Provide the [X, Y] coordinate of the cell's center where the given text is located.  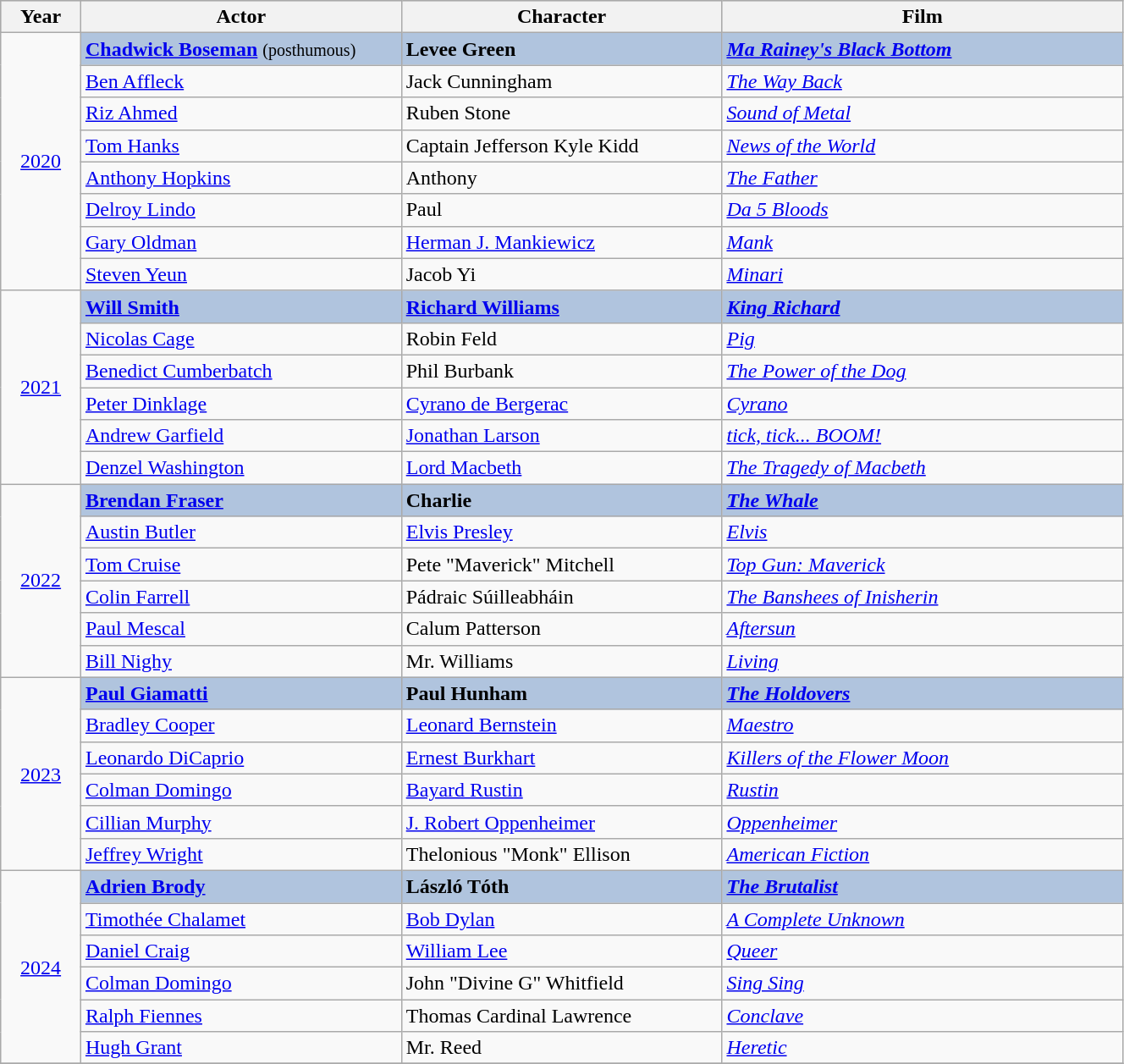
Ben Affleck [240, 81]
Austin Butler [240, 532]
Phil Burbank [562, 371]
J. Robert Oppenheimer [562, 822]
Queer [923, 951]
Mr. Williams [562, 661]
Mr. Reed [562, 1048]
Paul [562, 210]
Will Smith [240, 306]
Heretic [923, 1048]
Killers of the Flower Moon [923, 758]
Pádraic Súilleabháin [562, 597]
William Lee [562, 951]
Peter Dinklage [240, 404]
The Banshees of Inisherin [923, 597]
Oppenheimer [923, 822]
Richard Williams [562, 306]
Ralph Fiennes [240, 1016]
Herman J. Mankiewicz [562, 242]
Adrien Brody [240, 886]
A Complete Unknown [923, 918]
The Father [923, 178]
Thomas Cardinal Lawrence [562, 1016]
Timothée Chalamet [240, 918]
Paul Mescal [240, 629]
Jonathan Larson [562, 436]
Rustin [923, 790]
Cyrano de Bergerac [562, 404]
The Tragedy of Macbeth [923, 468]
László Tóth [562, 886]
2022 [41, 581]
Top Gun: Maverick [923, 565]
Leonardo DiCaprio [240, 758]
Living [923, 661]
Tom Cruise [240, 565]
Jack Cunningham [562, 81]
2023 [41, 774]
Aftersun [923, 629]
Film [923, 17]
2020 [41, 162]
Nicolas Cage [240, 339]
Brendan Fraser [240, 500]
Riz Ahmed [240, 113]
Bob Dylan [562, 918]
2021 [41, 387]
Bayard Rustin [562, 790]
News of the World [923, 146]
tick, tick... BOOM! [923, 436]
Cillian Murphy [240, 822]
The Whale [923, 500]
Paul Hunham [562, 693]
Mank [923, 242]
American Fiction [923, 854]
Levee Green [562, 49]
Denzel Washington [240, 468]
Elvis Presley [562, 532]
The Power of the Dog [923, 371]
Sound of Metal [923, 113]
Steven Yeun [240, 274]
Anthony Hopkins [240, 178]
Paul Giamatti [240, 693]
Ernest Burkhart [562, 758]
John "Divine G" Whitfield [562, 984]
Chadwick Boseman (posthumous) [240, 49]
The Brutalist [923, 886]
Pete "Maverick" Mitchell [562, 565]
Actor [240, 17]
Ma Rainey's Black Bottom [923, 49]
Maestro [923, 725]
Colin Farrell [240, 597]
Andrew Garfield [240, 436]
Da 5 Bloods [923, 210]
Sing Sing [923, 984]
Minari [923, 274]
Character [562, 17]
Cyrano [923, 404]
Jacob Yi [562, 274]
Charlie [562, 500]
Pig [923, 339]
Year [41, 17]
Robin Feld [562, 339]
Bill Nighy [240, 661]
Ruben Stone [562, 113]
The Way Back [923, 81]
Lord Macbeth [562, 468]
Bradley Cooper [240, 725]
Delroy Lindo [240, 210]
Captain Jefferson Kyle Kidd [562, 146]
Leonard Bernstein [562, 725]
The Holdovers [923, 693]
Daniel Craig [240, 951]
King Richard [923, 306]
Benedict Cumberbatch [240, 371]
Jeffrey Wright [240, 854]
Gary Oldman [240, 242]
Elvis [923, 532]
Hugh Grant [240, 1048]
Anthony [562, 178]
Calum Patterson [562, 629]
Thelonious "Monk" Ellison [562, 854]
Tom Hanks [240, 146]
2024 [41, 967]
Conclave [923, 1016]
